Extract the [x, y] coordinate from the center of the cell holding the provided text.  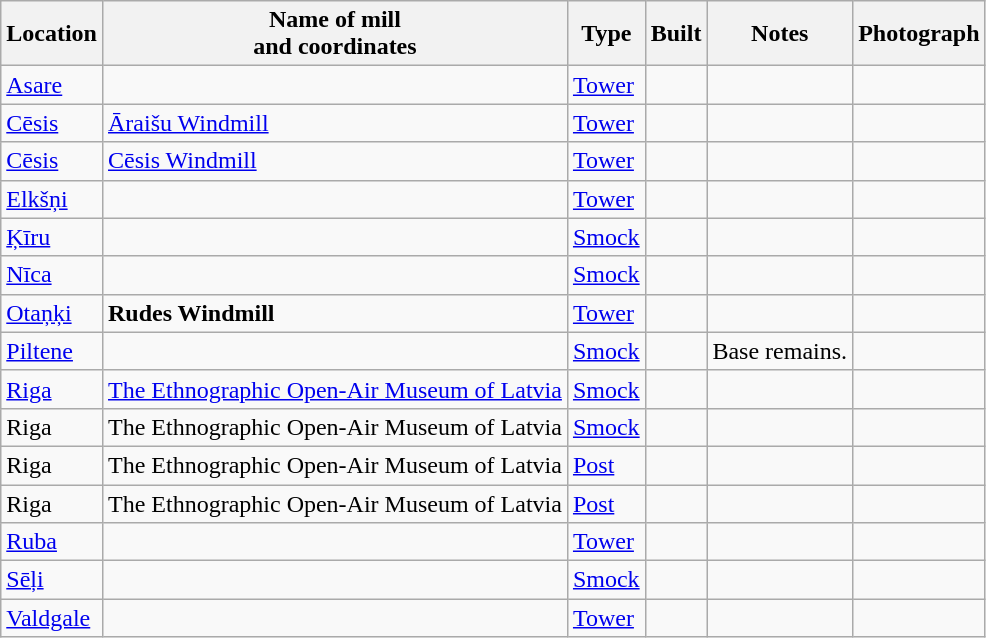
Photograph [919, 34]
Base remains. [780, 351]
Built [676, 34]
Otaņķi [52, 313]
Type [606, 34]
Cēsis Windmill [334, 161]
Ķīru [52, 237]
Piltene [52, 351]
Asare [52, 85]
Valdgale [52, 618]
Sēļi [52, 580]
Name of milland coordinates [334, 34]
Location [52, 34]
Nīca [52, 275]
Elkšņi [52, 199]
Rudes Windmill [334, 313]
Notes [780, 34]
Āraišu Windmill [334, 123]
Ruba [52, 542]
